Provide the (x, y) coordinate of the cell's center where the given text is located.  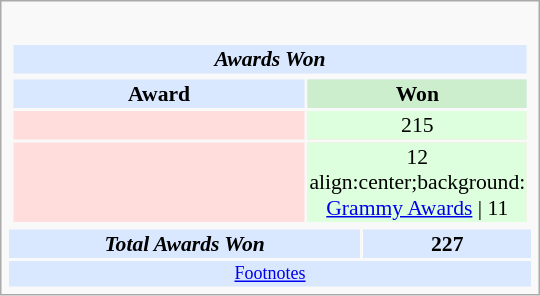
Awards Won (270, 59)
227 (447, 243)
Total Awards Won (185, 243)
Footnotes (270, 274)
Award (159, 93)
215 (418, 125)
Won (418, 93)
Awards Won Award Won 215 12align:center;background: Grammy Awards | 11 (270, 121)
12align:center;background: Grammy Awards | 11 (418, 182)
